Pinpoint the cell where the given text exists, returning its [X, Y] midpoint coordinate. 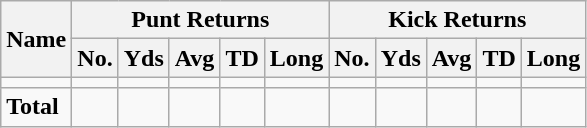
Punt Returns [200, 20]
Total [36, 107]
Name [36, 39]
Kick Returns [458, 20]
